Return (x, y) of the center of cell containing provided text 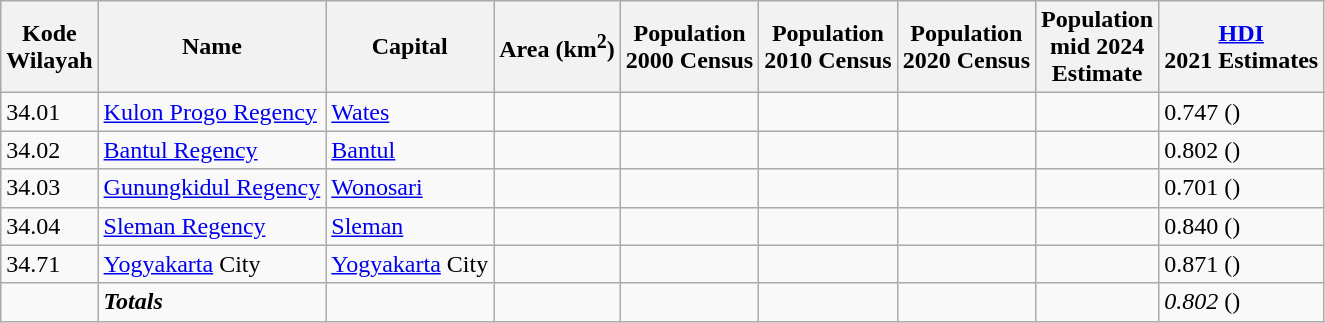
Population 2020 Census (966, 47)
Kode Wilayah (50, 47)
34.02 (50, 150)
Bantul (410, 150)
34.71 (50, 264)
0.840 () (1242, 226)
Sleman (410, 226)
Area (km2) (558, 47)
Totals (212, 302)
Wates (410, 112)
Sleman Regency (212, 226)
Name (212, 47)
0.701 () (1242, 188)
Capital (410, 47)
Population mid 2024 Estimate (1098, 47)
Population 2000 Census (689, 47)
34.03 (50, 188)
Population 2010 Census (828, 47)
Bantul Regency (212, 150)
0.747 () (1242, 112)
HDI2021 Estimates (1242, 47)
Kulon Progo Regency (212, 112)
34.01 (50, 112)
Wonosari (410, 188)
Gunungkidul Regency (212, 188)
0.871 () (1242, 264)
34.04 (50, 226)
